Capture the cell that displays the provided text and extract its (x, y) central coordinate. 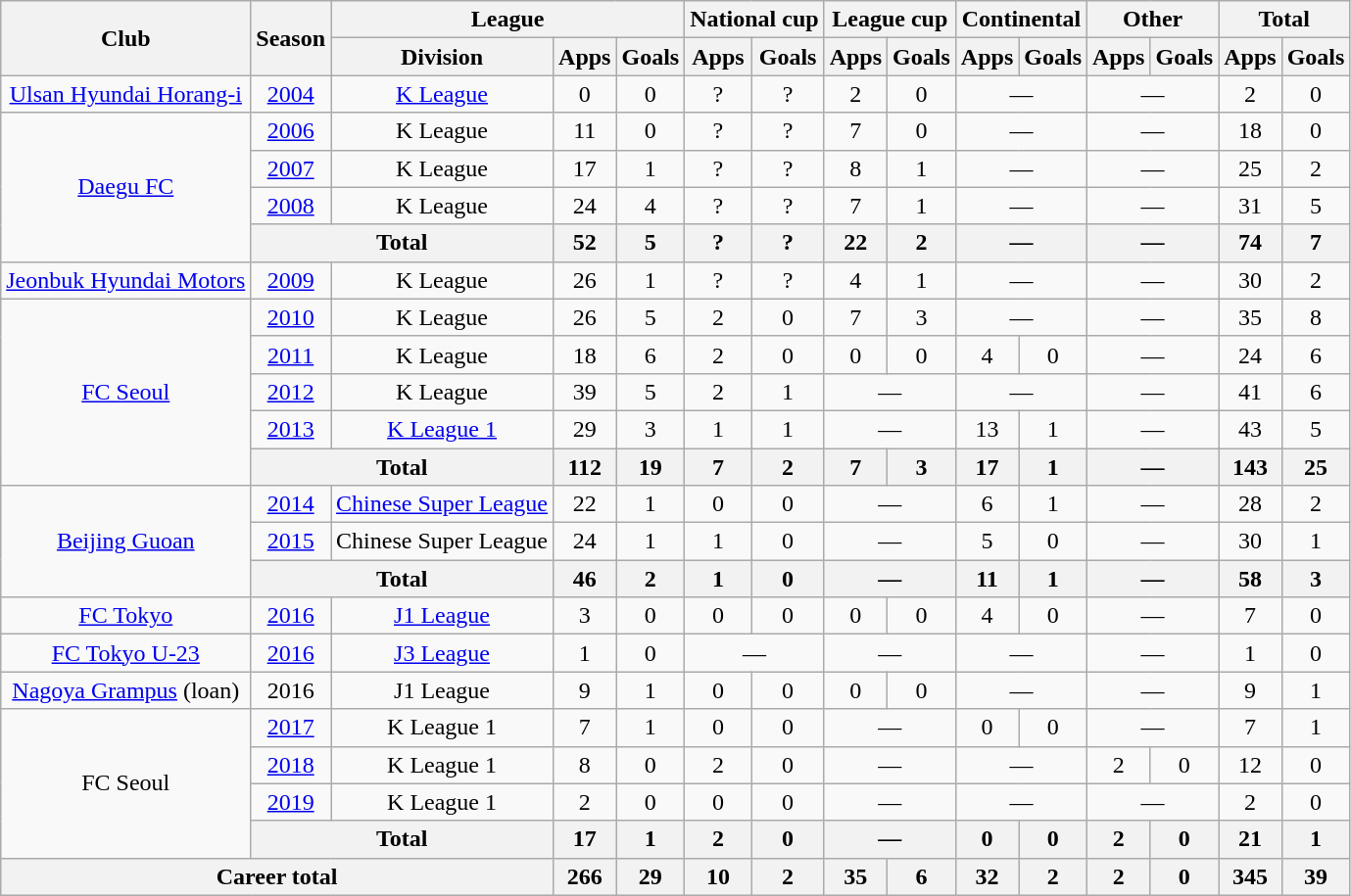
Continental (1021, 20)
Season (291, 38)
13 (987, 429)
345 (1250, 876)
41 (1250, 392)
Nagoya Grampus (loan) (125, 690)
2006 (291, 131)
32 (987, 876)
2014 (291, 504)
2017 (291, 728)
2004 (291, 94)
2008 (291, 206)
League (507, 20)
Daegu FC (125, 187)
58 (1250, 579)
12 (1250, 765)
Jeonbuk Hyundai Motors (125, 280)
52 (585, 243)
43 (1250, 429)
21 (1250, 839)
2009 (291, 280)
2007 (291, 168)
National cup (754, 20)
266 (585, 876)
2015 (291, 542)
Club (125, 38)
League cup (890, 20)
2013 (291, 429)
FC Tokyo U-23 (125, 653)
Career total (277, 876)
FC Tokyo (125, 616)
Division (443, 57)
Other (1153, 20)
Beijing Guoan (125, 542)
2018 (291, 765)
31 (1250, 206)
112 (585, 467)
143 (1250, 467)
2011 (291, 354)
2012 (291, 392)
J3 League (443, 653)
46 (585, 579)
Ulsan Hyundai Horang-i (125, 94)
19 (651, 467)
28 (1250, 504)
2010 (291, 317)
74 (1250, 243)
2019 (291, 802)
10 (718, 876)
